From the cell containing the given text, extract its center point as [x, y] coordinate. 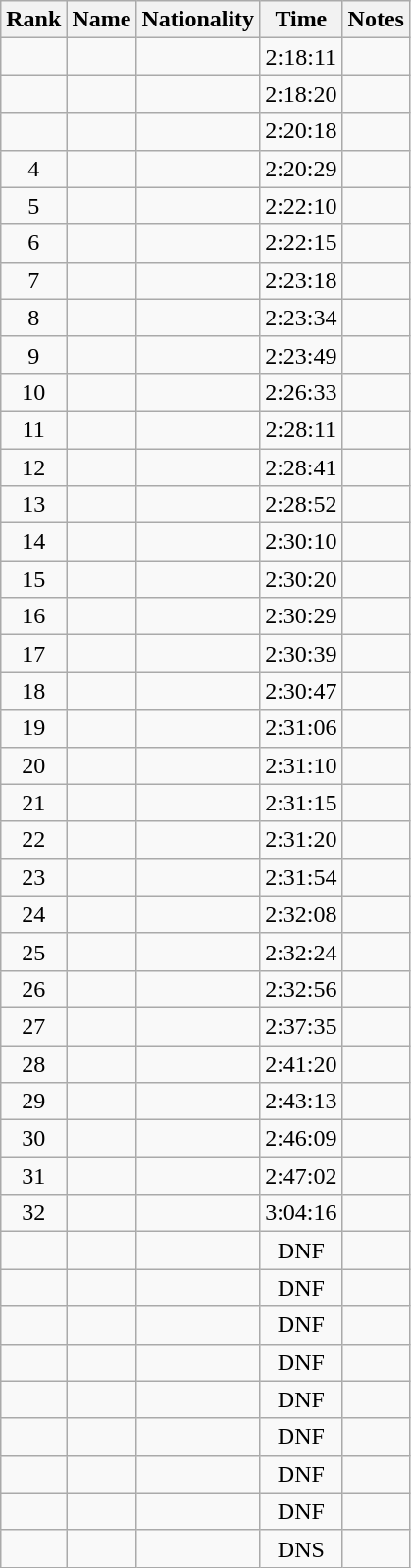
2:22:10 [301, 206]
3:04:16 [301, 1213]
2:26:33 [301, 392]
21 [33, 803]
2:30:29 [301, 616]
20 [33, 765]
2:23:18 [301, 280]
2:32:56 [301, 989]
19 [33, 728]
2:31:54 [301, 877]
30 [33, 1139]
18 [33, 691]
2:30:39 [301, 654]
Nationality [198, 20]
2:28:41 [301, 467]
2:23:49 [301, 355]
2:31:15 [301, 803]
4 [33, 169]
2:32:24 [301, 952]
8 [33, 318]
2:31:06 [301, 728]
11 [33, 429]
2:23:34 [301, 318]
2:20:29 [301, 169]
Notes [376, 20]
22 [33, 840]
32 [33, 1213]
28 [33, 1063]
2:31:10 [301, 765]
24 [33, 914]
10 [33, 392]
2:28:11 [301, 429]
5 [33, 206]
Name [102, 20]
2:47:02 [301, 1176]
2:22:15 [301, 243]
13 [33, 505]
2:31:20 [301, 840]
2:30:47 [301, 691]
26 [33, 989]
Time [301, 20]
2:30:20 [301, 579]
31 [33, 1176]
9 [33, 355]
2:30:10 [301, 542]
2:20:18 [301, 131]
12 [33, 467]
2:32:08 [301, 914]
2:46:09 [301, 1139]
2:37:35 [301, 1026]
2:18:20 [301, 94]
2:18:11 [301, 57]
23 [33, 877]
2:41:20 [301, 1063]
2:28:52 [301, 505]
14 [33, 542]
15 [33, 579]
16 [33, 616]
7 [33, 280]
6 [33, 243]
27 [33, 1026]
Rank [33, 20]
29 [33, 1102]
DNS [301, 1548]
2:43:13 [301, 1102]
17 [33, 654]
25 [33, 952]
